Detect which cell encompasses the target text, then output its [X, Y] center coordinate. 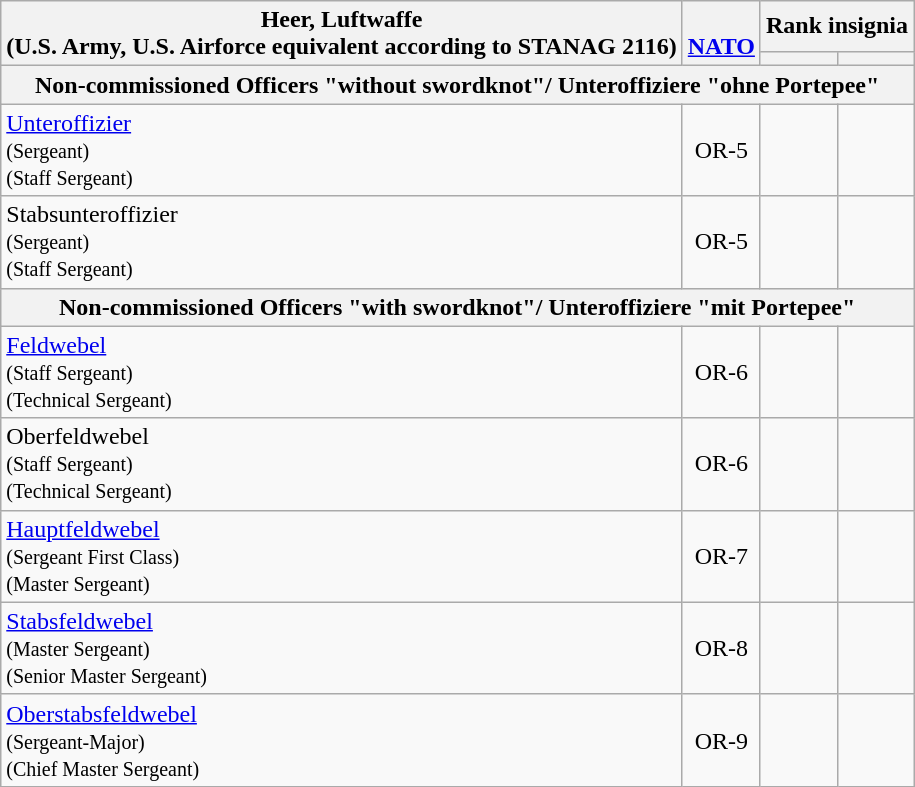
Feldwebel(Staff Sergeant) (Technical Sergeant) [342, 372]
Stabsunteroffizier(Sergeant) (Staff Sergeant) [342, 242]
OR-8 [721, 648]
Oberstabsfeldwebel(Sergeant-Major) (Chief Master Sergeant) [342, 740]
NATO [721, 34]
Hauptfeldwebel(Sergeant First Class) (Master Sergeant) [342, 556]
Heer, Luftwaffe(U.S. Army, U.S. Airforce equivalent according to STANAG 2116) [342, 34]
Non-commissioned Officers "with swordknot"/ Unteroffiziere "mit Portepee" [458, 307]
Stabsfeldwebel(Master Sergeant) (Senior Master Sergeant) [342, 648]
OR-7 [721, 556]
Oberfeldwebel(Staff Sergeant) (Technical Sergeant) [342, 464]
Non-commissioned Officers "without swordknot"/ Unteroffiziere "ohne Portepee" [458, 85]
Unteroffizier(Sergeant) (Staff Sergeant) [342, 150]
OR-9 [721, 740]
Rank insignia [836, 26]
